Capture the cell that displays the provided text and extract its (X, Y) central coordinate. 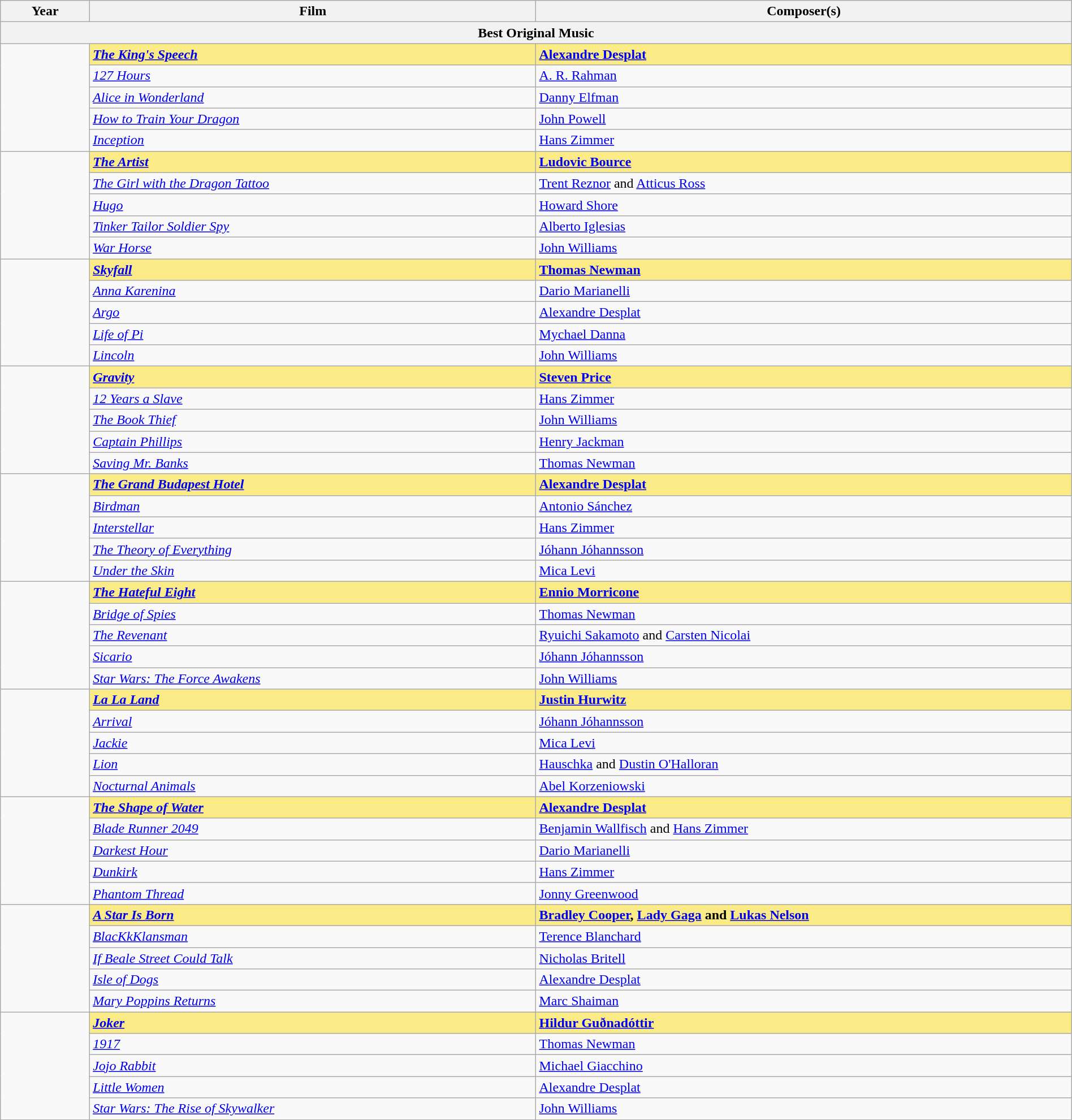
Howard Shore (804, 205)
Abel Korzeniowski (804, 786)
BlacKkKlansman (313, 936)
Hugo (313, 205)
Danny Elfman (804, 97)
John Powell (804, 119)
A Star Is Born (313, 915)
Hildur Guðnadóttir (804, 1023)
Arrival (313, 721)
Terence Blanchard (804, 936)
How to Train Your Dragon (313, 119)
The King's Speech (313, 54)
Best Original Music (536, 33)
Trent Reznor and Atticus Ross (804, 183)
Composer(s) (804, 11)
War Horse (313, 248)
Joker (313, 1023)
127 Hours (313, 76)
Isle of Dogs (313, 980)
Year (45, 11)
Skyfall (313, 270)
Ryuichi Sakamoto and Carsten Nicolai (804, 635)
Mary Poppins Returns (313, 1001)
Alberto Iglesias (804, 226)
Antonio Sánchez (804, 506)
Dunkirk (313, 872)
Darkest Hour (313, 850)
The Girl with the Dragon Tattoo (313, 183)
Under the Skin (313, 570)
Inception (313, 140)
The Book Thief (313, 420)
Interstellar (313, 527)
Little Women (313, 1087)
Birdman (313, 506)
The Shape of Water (313, 807)
Anna Karenina (313, 291)
Life of Pi (313, 334)
Ludovic Bource (804, 162)
Nicholas Britell (804, 958)
Henry Jackman (804, 442)
Lion (313, 764)
Steven Price (804, 377)
The Revenant (313, 635)
The Theory of Everything (313, 549)
Lincoln (313, 356)
Bridge of Spies (313, 613)
Captain Phillips (313, 442)
The Grand Budapest Hotel (313, 485)
Phantom Thread (313, 893)
Marc Shaiman (804, 1001)
The Artist (313, 162)
Saving Mr. Banks (313, 463)
Jonny Greenwood (804, 893)
Jackie (313, 743)
If Beale Street Could Talk (313, 958)
Star Wars: The Force Awakens (313, 678)
Jojo Rabbit (313, 1066)
Mychael Danna (804, 334)
12 Years a Slave (313, 399)
Michael Giacchino (804, 1066)
Nocturnal Animals (313, 786)
Film (313, 11)
Ennio Morricone (804, 592)
A. R. Rahman (804, 76)
Alice in Wonderland (313, 97)
The Hateful Eight (313, 592)
Argo (313, 313)
1917 (313, 1044)
Hauschka and Dustin O'Halloran (804, 764)
Bradley Cooper, Lady Gaga and Lukas Nelson (804, 915)
Gravity (313, 377)
Tinker Tailor Soldier Spy (313, 226)
La La Land (313, 700)
Justin Hurwitz (804, 700)
Blade Runner 2049 (313, 829)
Sicario (313, 657)
Star Wars: The Rise of Skywalker (313, 1109)
Benjamin Wallfisch and Hans Zimmer (804, 829)
